Capture the cell that displays the provided text and extract its [X, Y] central coordinate. 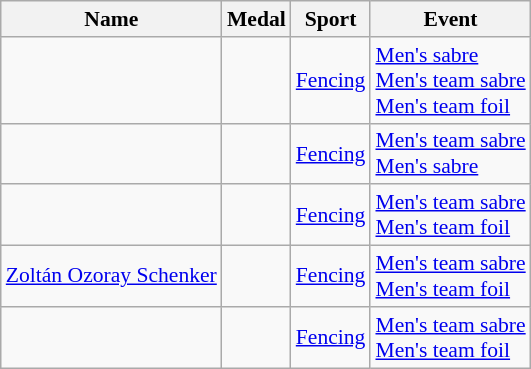
Sport [331, 19]
Medal [256, 19]
Event [450, 19]
Zoltán Ozoray Schenker [112, 276]
Name [112, 19]
Men's team sabreMen's sabre [450, 154]
Men's sabreMen's team sabreMen's team foil [450, 80]
